Provide the (x, y) coordinate of the cell's center where the given text is located.  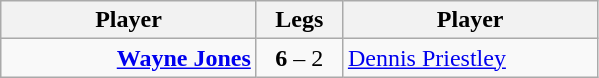
Dennis Priestley (470, 58)
Legs (299, 20)
Wayne Jones (129, 58)
6 – 2 (299, 58)
